Determine the [x, y] coordinate at the center of the cell enclosing the given text.  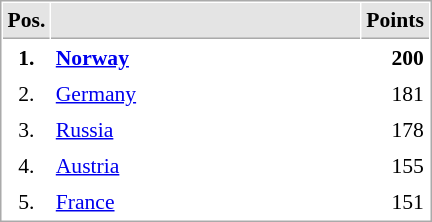
178 [396, 129]
4. [26, 165]
Austria [206, 165]
200 [396, 57]
155 [396, 165]
France [206, 201]
5. [26, 201]
Germany [206, 93]
1. [26, 57]
Russia [206, 129]
Points [396, 21]
3. [26, 129]
151 [396, 201]
2. [26, 93]
181 [396, 93]
Pos. [26, 21]
Norway [206, 57]
